Detect which cell encompasses the target text, then output its [X, Y] center coordinate. 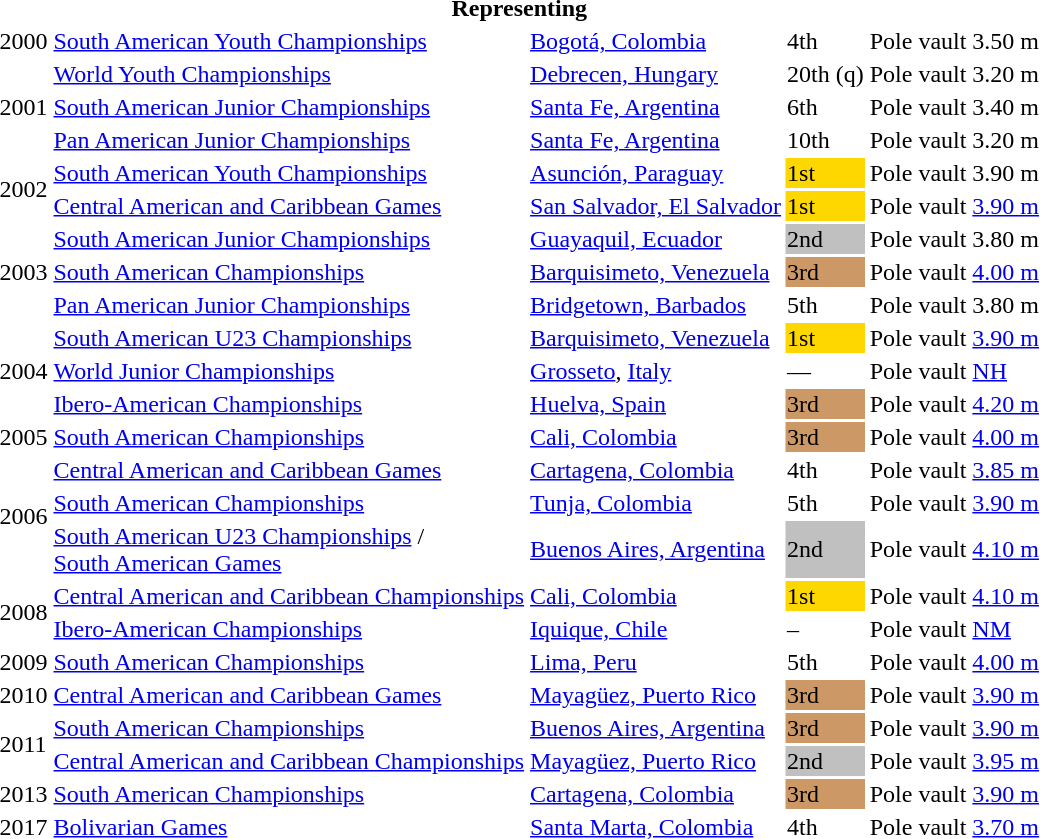
Iquique, Chile [656, 629]
— [826, 371]
10th [826, 140]
Bridgetown, Barbados [656, 305]
Bogotá, Colombia [656, 41]
– [826, 629]
World Youth Championships [289, 74]
6th [826, 107]
South American U23 Championships [289, 338]
Tunja, Colombia [656, 503]
Guayaquil, Ecuador [656, 239]
Debrecen, Hungary [656, 74]
San Salvador, El Salvador [656, 206]
Grosseto, Italy [656, 371]
South American U23 Championships / South American Games [289, 550]
World Junior Championships [289, 371]
20th (q) [826, 74]
Huelva, Spain [656, 404]
Asunción, Paraguay [656, 173]
Lima, Peru [656, 662]
